Return the (x, y) coordinate for the center point of the cell that contains the specified text.  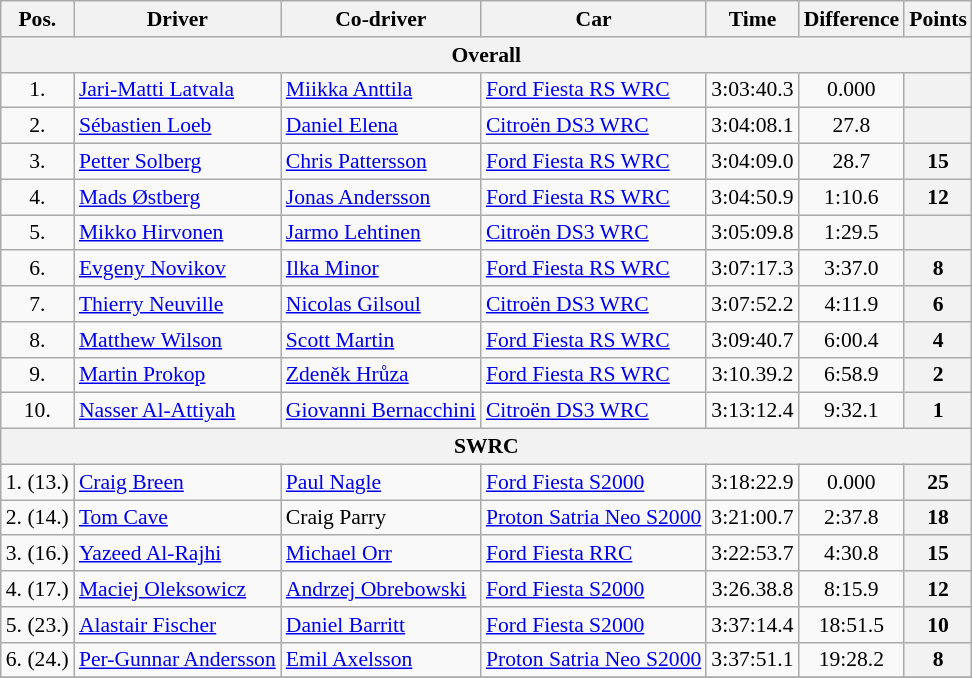
6. (38, 269)
25 (938, 482)
Tom Cave (178, 518)
Paul Nagle (381, 482)
Giovanni Bernacchini (381, 411)
3:10.39.2 (752, 375)
28.7 (852, 162)
Ford Fiesta RRC (594, 554)
1:10.6 (852, 197)
Miikka Anttila (381, 90)
Daniel Barritt (381, 625)
Emil Axelsson (381, 660)
Petter Solberg (178, 162)
9:32.1 (852, 411)
6 (938, 304)
3:37:51.1 (752, 660)
4 (938, 340)
3:37:14.4 (752, 625)
3:37.0 (852, 269)
Maciej Oleksowicz (178, 589)
3:18:22.9 (752, 482)
10 (938, 625)
3:07:17.3 (752, 269)
2:37.8 (852, 518)
Zdeněk Hrůza (381, 375)
10. (38, 411)
Nicolas Gilsoul (381, 304)
3:04:08.1 (752, 126)
Driver (178, 19)
4:11.9 (852, 304)
1. (13.) (38, 482)
Jarmo Lehtinen (381, 233)
3:03:40.3 (752, 90)
Jari-Matti Latvala (178, 90)
9. (38, 375)
2. (14.) (38, 518)
Jonas Andersson (381, 197)
Yazeed Al-Rajhi (178, 554)
Thierry Neuville (178, 304)
3:05:09.8 (752, 233)
Craig Breen (178, 482)
3:22:53.7 (752, 554)
1:29.5 (852, 233)
7. (38, 304)
3. (16.) (38, 554)
Points (938, 19)
Martin Prokop (178, 375)
4:30.8 (852, 554)
Sébastien Loeb (178, 126)
18:51.5 (852, 625)
8:15.9 (852, 589)
3:21:00.7 (752, 518)
3:09:40.7 (752, 340)
3:26.38.8 (752, 589)
1. (38, 90)
Craig Parry (381, 518)
Pos. (38, 19)
3:04:09.0 (752, 162)
6:58.9 (852, 375)
8. (38, 340)
3. (38, 162)
3:07:52.2 (752, 304)
Time (752, 19)
Evgeny Novikov (178, 269)
2 (938, 375)
Per-Gunnar Andersson (178, 660)
3:04:50.9 (752, 197)
Overall (486, 55)
6:00.4 (852, 340)
27.8 (852, 126)
5. (38, 233)
Andrzej Obrebowski (381, 589)
1 (938, 411)
Mikko Hirvonen (178, 233)
3:13:12.4 (752, 411)
18 (938, 518)
Scott Martin (381, 340)
Ilka Minor (381, 269)
6. (24.) (38, 660)
Chris Pattersson (381, 162)
4. (38, 197)
4. (17.) (38, 589)
5. (23.) (38, 625)
2. (38, 126)
Car (594, 19)
Co-driver (381, 19)
Nasser Al-Attiyah (178, 411)
Daniel Elena (381, 126)
19:28.2 (852, 660)
Alastair Fischer (178, 625)
Difference (852, 19)
Mads Østberg (178, 197)
SWRC (486, 447)
Michael Orr (381, 554)
Matthew Wilson (178, 340)
